Extract the [X, Y] coordinate from the center of the cell holding the provided text.  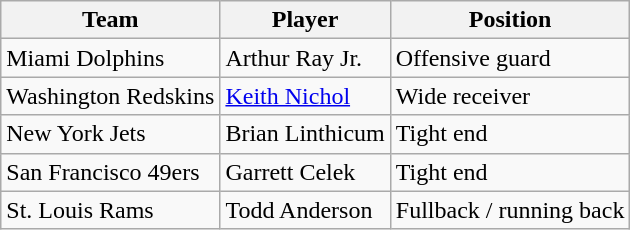
Wide receiver [510, 96]
Garrett Celek [305, 172]
Keith Nichol [305, 96]
New York Jets [110, 134]
Washington Redskins [110, 96]
Team [110, 20]
Offensive guard [510, 58]
San Francisco 49ers [110, 172]
Arthur Ray Jr. [305, 58]
Todd Anderson [305, 210]
Player [305, 20]
Miami Dolphins [110, 58]
Fullback / running back [510, 210]
Brian Linthicum [305, 134]
St. Louis Rams [110, 210]
Position [510, 20]
